Return (x, y) of the center of cell containing provided text 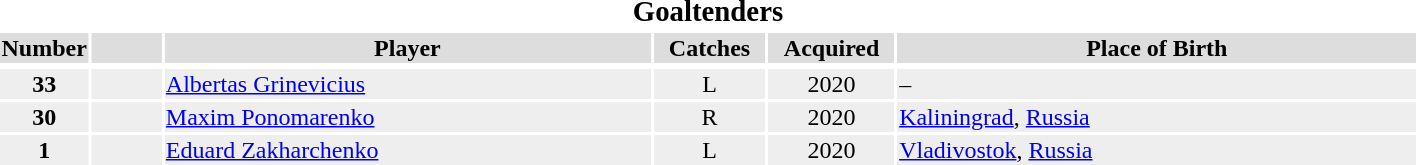
Place of Birth (1157, 48)
– (1157, 84)
Kaliningrad, Russia (1157, 117)
Vladivostok, Russia (1157, 150)
R (709, 117)
30 (44, 117)
Albertas Grinevicius (407, 84)
Catches (709, 48)
33 (44, 84)
Acquired (832, 48)
Maxim Ponomarenko (407, 117)
Player (407, 48)
Number (44, 48)
1 (44, 150)
Eduard Zakharchenko (407, 150)
